Capture the cell that displays the provided text and extract its [X, Y] central coordinate. 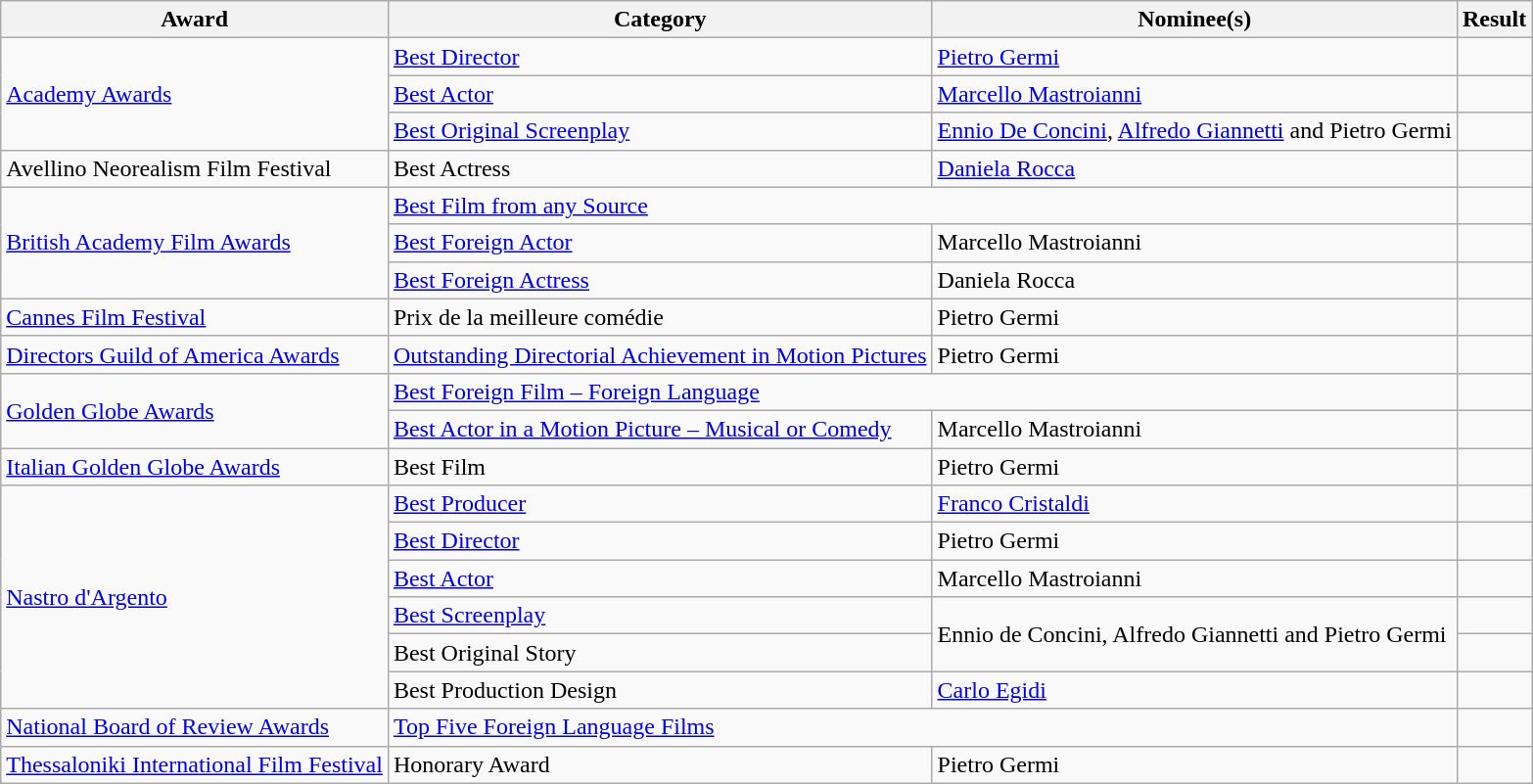
Italian Golden Globe Awards [195, 467]
Best Production Design [660, 690]
Carlo Egidi [1194, 690]
Best Foreign Film – Foreign Language [922, 392]
Thessaloniki International Film Festival [195, 764]
Academy Awards [195, 94]
Golden Globe Awards [195, 410]
Honorary Award [660, 764]
Best Screenplay [660, 616]
Top Five Foreign Language Films [922, 727]
Cannes Film Festival [195, 317]
Award [195, 20]
Best Producer [660, 504]
Avellino Neorealism Film Festival [195, 168]
Nastro d'Argento [195, 597]
Best Original Screenplay [660, 131]
Best Actress [660, 168]
Ennio De Concini, Alfredo Giannetti and Pietro Germi [1194, 131]
Best Foreign Actor [660, 243]
Best Original Story [660, 653]
Best Actor in a Motion Picture – Musical or Comedy [660, 429]
British Academy Film Awards [195, 243]
Best Film from any Source [922, 206]
Result [1494, 20]
Franco Cristaldi [1194, 504]
Outstanding Directorial Achievement in Motion Pictures [660, 354]
Category [660, 20]
Ennio de Concini, Alfredo Giannetti and Pietro Germi [1194, 634]
Prix de la meilleure comédie [660, 317]
National Board of Review Awards [195, 727]
Nominee(s) [1194, 20]
Directors Guild of America Awards [195, 354]
Best Foreign Actress [660, 280]
Best Film [660, 467]
